Identify which cell holds the provided text, then report its [X, Y] central coordinate. 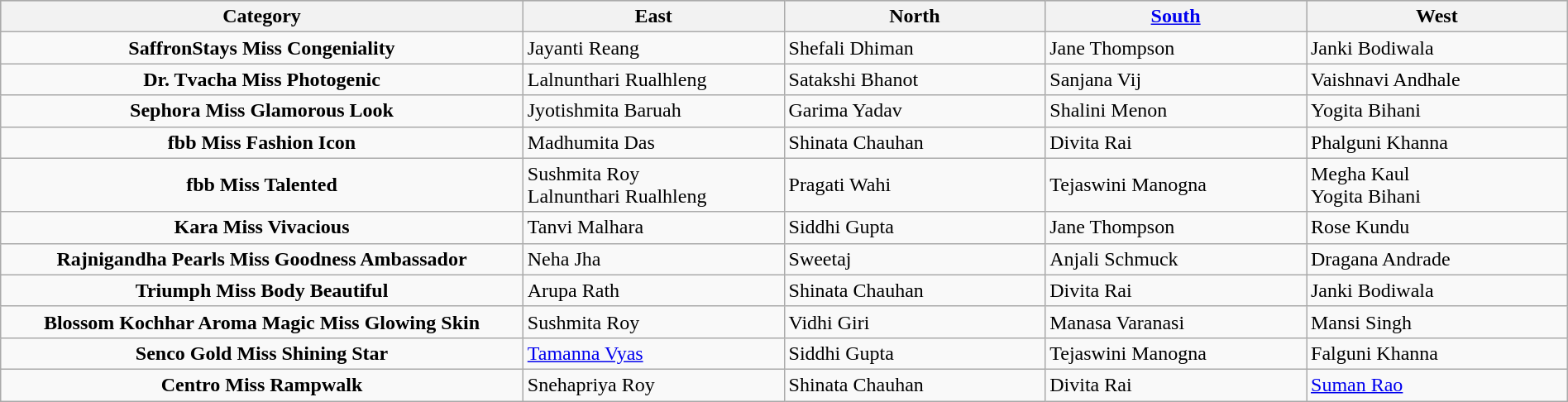
Shalini Menon [1176, 111]
Jayanti Reang [653, 48]
Sushmita Roy [653, 322]
Snehapriya Roy [653, 385]
Neha Jha [653, 259]
Suman Rao [1437, 385]
Vaishnavi Andhale [1437, 79]
Lalnunthari Rualhleng [653, 79]
Rajnigandha Pearls Miss Goodness Ambassador [262, 259]
Pragati Wahi [915, 185]
fbb Miss Talented [262, 185]
Manasa Varanasi [1176, 322]
Tamanna Vyas [653, 353]
Shefali Dhiman [915, 48]
Yogita Bihani [1437, 111]
Falguni Khanna [1437, 353]
South [1176, 17]
Anjali Schmuck [1176, 259]
Sushmita RoyLalnunthari Rualhleng [653, 185]
Sephora Miss Glamorous Look [262, 111]
Senco Gold Miss Shining Star [262, 353]
Vidhi Giri [915, 322]
Dragana Andrade [1437, 259]
Category [262, 17]
Madhumita Das [653, 142]
East [653, 17]
North [915, 17]
Centro Miss Rampwalk [262, 385]
SaffronStays Miss Congeniality [262, 48]
Phalguni Khanna [1437, 142]
Mansi Singh [1437, 322]
West [1437, 17]
Garima Yadav [915, 111]
Rose Kundu [1437, 227]
Arupa Rath [653, 290]
Jyotishmita Baruah [653, 111]
Satakshi Bhanot [915, 79]
fbb Miss Fashion Icon [262, 142]
Triumph Miss Body Beautiful [262, 290]
Sweetaj [915, 259]
Megha KaulYogita Bihani [1437, 185]
Kara Miss Vivacious [262, 227]
Blossom Kochhar Aroma Magic Miss Glowing Skin [262, 322]
Tanvi Malhara [653, 227]
Dr. Tvacha Miss Photogenic [262, 79]
Sanjana Vij [1176, 79]
